Provide the [x, y] coordinate of the cell's center where the given text is located.  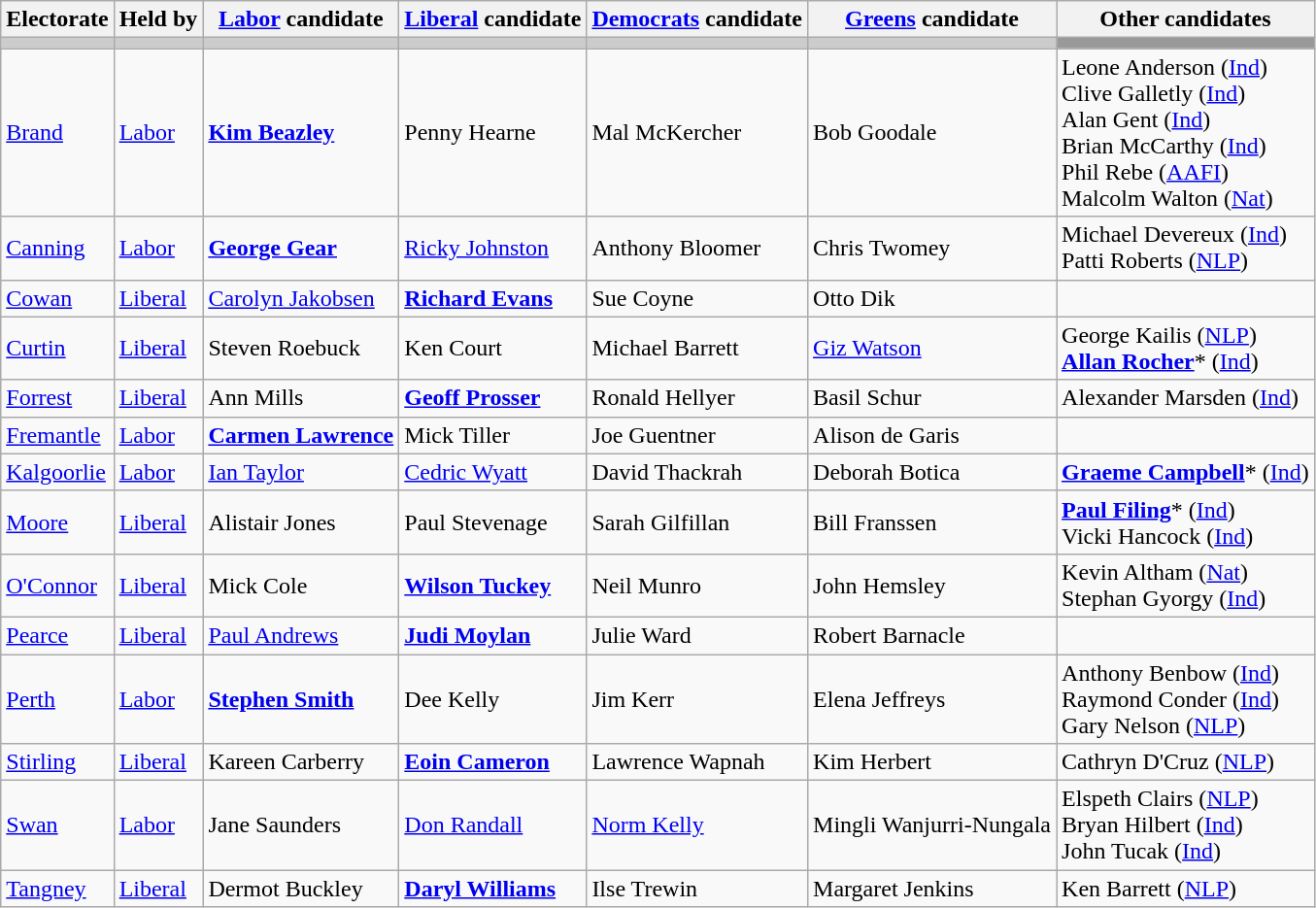
Leone Anderson (Ind)Clive Galletly (Ind)Alan Gent (Ind)Brian McCarthy (Ind)Phil Rebe (AAFI)Malcolm Walton (Nat) [1186, 132]
David Thackrah [697, 472]
Lawrence Wapnah [697, 762]
Stephen Smith [301, 699]
Perth [57, 699]
Democrats candidate [697, 19]
Chris Twomey [932, 249]
Michael Barrett [697, 348]
Forrest [57, 398]
Ann Mills [301, 398]
Carolyn Jakobsen [301, 298]
Michael Devereux (Ind)Patti Roberts (NLP) [1186, 249]
John Hemsley [932, 585]
Stirling [57, 762]
Ken Barrett (NLP) [1186, 889]
Joe Guentner [697, 435]
Canning [57, 249]
Ian Taylor [301, 472]
Robert Barnacle [932, 635]
Otto Dik [932, 298]
Mick Cole [301, 585]
Alistair Jones [301, 522]
Curtin [57, 348]
Swan [57, 825]
O'Connor [57, 585]
Anthony Benbow (Ind)Raymond Conder (Ind)Gary Nelson (NLP) [1186, 699]
Moore [57, 522]
Daryl Williams [493, 889]
Dee Kelly [493, 699]
Elena Jeffreys [932, 699]
Greens candidate [932, 19]
Sue Coyne [697, 298]
Jim Kerr [697, 699]
Paul Filing* (Ind)Vicki Hancock (Ind) [1186, 522]
Judi Moylan [493, 635]
Margaret Jenkins [932, 889]
Paul Stevenage [493, 522]
Giz Watson [932, 348]
Neil Munro [697, 585]
Mingli Wanjurri-Nungala [932, 825]
Kareen Carberry [301, 762]
Alison de Garis [932, 435]
Cowan [57, 298]
Jane Saunders [301, 825]
Kevin Altham (Nat)Stephan Gyorgy (Ind) [1186, 585]
Kim Herbert [932, 762]
Penny Hearne [493, 132]
Paul Andrews [301, 635]
Norm Kelly [697, 825]
Alexander Marsden (Ind) [1186, 398]
Ronald Hellyer [697, 398]
Graeme Campbell* (Ind) [1186, 472]
Basil Schur [932, 398]
Tangney [57, 889]
Electorate [57, 19]
Kim Beazley [301, 132]
Steven Roebuck [301, 348]
Cedric Wyatt [493, 472]
Mick Tiller [493, 435]
George Kailis (NLP)Allan Rocher* (Ind) [1186, 348]
Ricky Johnston [493, 249]
Wilson Tuckey [493, 585]
Kalgoorlie [57, 472]
Pearce [57, 635]
Julie Ward [697, 635]
Carmen Lawrence [301, 435]
Don Randall [493, 825]
Mal McKercher [697, 132]
Sarah Gilfillan [697, 522]
Brand [57, 132]
Richard Evans [493, 298]
Held by [158, 19]
Bill Franssen [932, 522]
Eoin Cameron [493, 762]
Fremantle [57, 435]
Dermot Buckley [301, 889]
Deborah Botica [932, 472]
Labor candidate [301, 19]
Ken Court [493, 348]
Anthony Bloomer [697, 249]
Elspeth Clairs (NLP)Bryan Hilbert (Ind)John Tucak (Ind) [1186, 825]
George Gear [301, 249]
Geoff Prosser [493, 398]
Ilse Trewin [697, 889]
Cathryn D'Cruz (NLP) [1186, 762]
Bob Goodale [932, 132]
Liberal candidate [493, 19]
Other candidates [1186, 19]
